Return the [x, y] coordinate for the center point of the cell that contains the specified text.  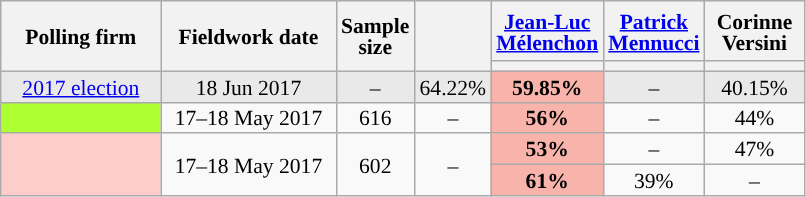
39% [654, 180]
40.15% [754, 86]
61% [547, 180]
Corinne Versini [754, 31]
2017 election [81, 86]
Patrick Mennucci [654, 31]
Jean-Luc Mélenchon [547, 31]
44% [754, 118]
47% [754, 150]
602 [375, 165]
64.22% [452, 86]
53% [547, 150]
Polling firm [81, 36]
616 [375, 118]
18 Jun 2017 [248, 86]
56% [547, 118]
Samplesize [375, 36]
59.85% [547, 86]
Fieldwork date [248, 36]
